Search for the cell housing the specified text and yield its [X, Y] center coordinate. 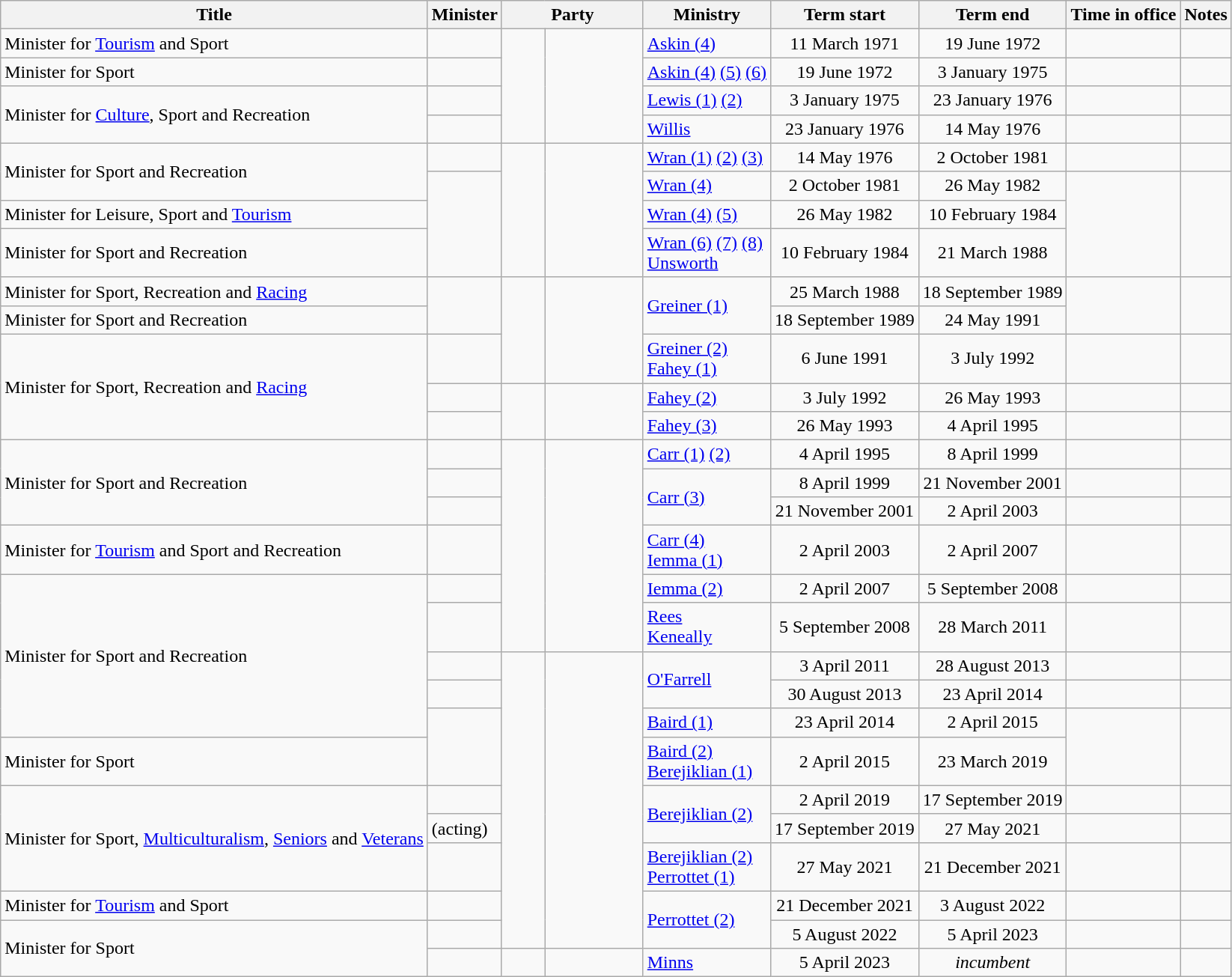
Term start [845, 15]
Notes [1206, 15]
Wran (4) [707, 186]
Minister for Sport, Multiculturalism, Seniors and Veterans [214, 838]
30 August 2013 [845, 694]
11 March 1971 [845, 43]
Willis [707, 129]
(acting) [464, 828]
21 March 1988 [992, 253]
incumbent [992, 963]
24 May 1991 [992, 320]
25 March 1988 [845, 291]
Wran (1) (2) (3) [707, 157]
Lewis (1) (2) [707, 100]
Carr (1) (2) [707, 454]
Greiner (2)Fahey (1) [707, 358]
28 August 2013 [992, 666]
3 April 2011 [845, 666]
Askin (4) [707, 43]
Askin (4) (5) (6) [707, 72]
23 March 2019 [992, 761]
Wran (6) (7) (8)Unsworth [707, 253]
5 August 2022 [845, 934]
Carr (3) [707, 497]
Perrottet (2) [707, 919]
Party [572, 15]
Berejiklian (2)Perrottet (1) [707, 867]
Minister for Tourism and Sport and Recreation [214, 550]
Minister for Leisure, Sport and Tourism [214, 214]
O'Farrell [707, 680]
6 June 1991 [845, 358]
Minister [464, 15]
Baird (1) [707, 722]
Carr (4)Iemma (1) [707, 550]
28 March 2011 [992, 627]
Iemma (2) [707, 588]
Minister for Culture, Sport and Recreation [214, 115]
Title [214, 15]
Ministry [707, 15]
ReesKeneally [707, 627]
Fahey (3) [707, 426]
Berejiklian (2) [707, 814]
Greiner (1) [707, 305]
Wran (4) (5) [707, 214]
2 April 2019 [845, 800]
Time in office [1123, 15]
3 August 2022 [992, 905]
Fahey (2) [707, 398]
Term end [992, 15]
Baird (2)Berejiklian (1) [707, 761]
Minns [707, 963]
